Locate the cell with the specified text and output its (x, y) center coordinate. 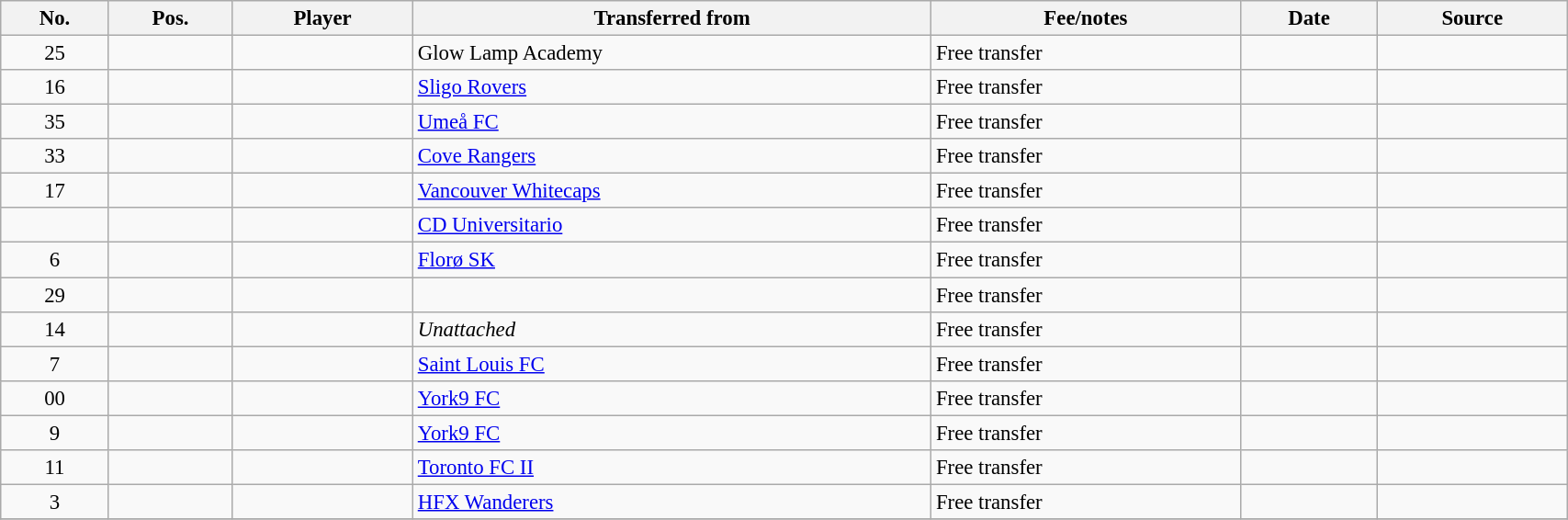
35 (55, 122)
11 (55, 468)
25 (55, 53)
HFX Wanderers (671, 502)
Date (1309, 18)
No. (55, 18)
3 (55, 502)
33 (55, 156)
Source (1472, 18)
Fee/notes (1086, 18)
Toronto FC II (671, 468)
Vancouver Whitecaps (671, 191)
6 (55, 260)
Glow Lamp Academy (671, 53)
Transferred from (671, 18)
16 (55, 87)
Player (323, 18)
Pos. (170, 18)
Sligo Rovers (671, 87)
7 (55, 364)
29 (55, 295)
Florø SK (671, 260)
9 (55, 433)
17 (55, 191)
Saint Louis FC (671, 364)
Unattached (671, 329)
00 (55, 398)
CD Universitario (671, 225)
Umeå FC (671, 122)
Cove Rangers (671, 156)
14 (55, 329)
